Search for the cell housing the specified text and yield its (X, Y) center coordinate. 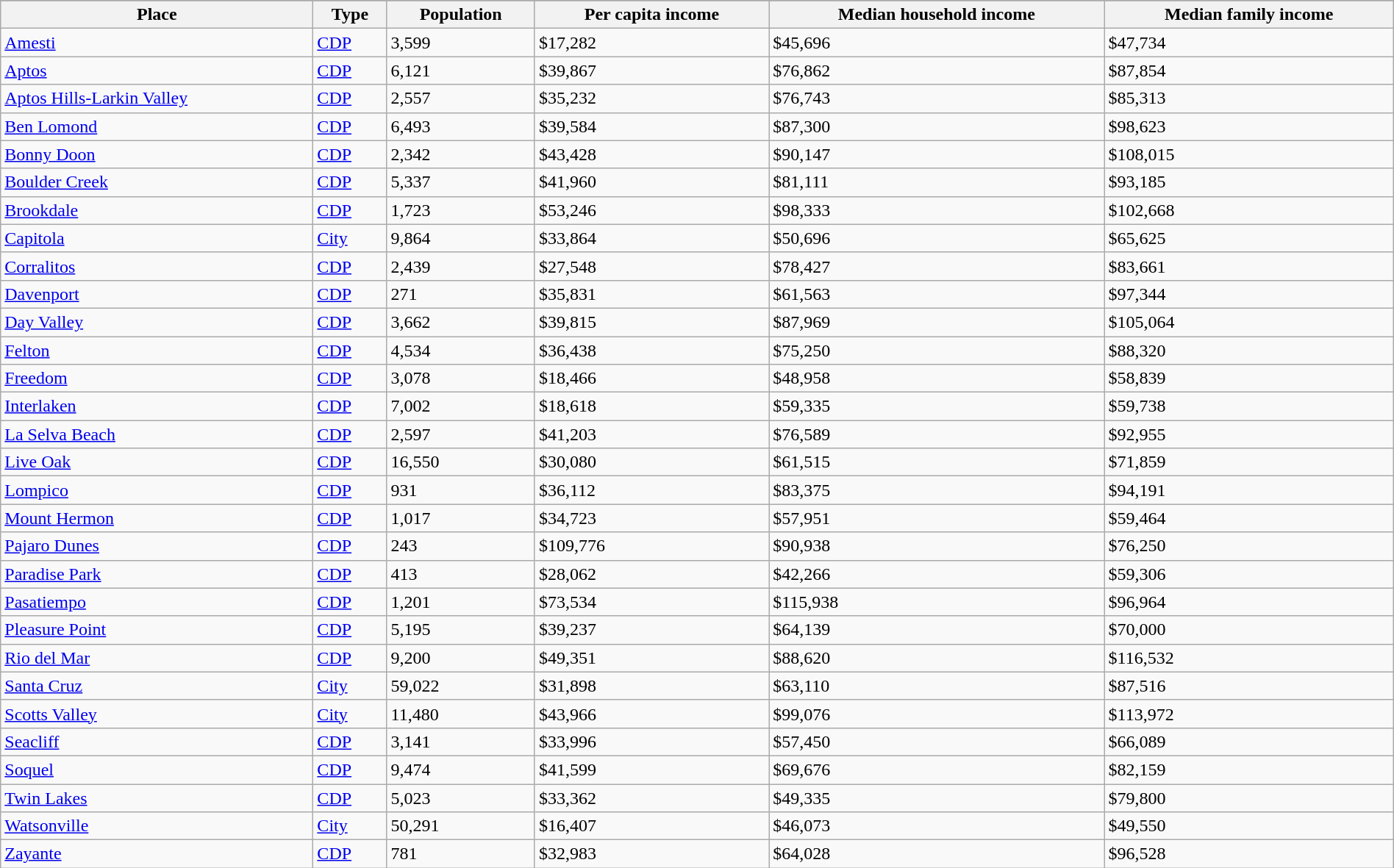
$76,589 (937, 434)
Interlaken (157, 406)
$18,466 (651, 379)
5,023 (460, 797)
$46,073 (937, 826)
$99,076 (937, 714)
$41,203 (651, 434)
$63,110 (937, 686)
3,599 (460, 43)
$32,983 (651, 854)
$33,864 (651, 238)
$90,938 (937, 546)
3,662 (460, 322)
$87,300 (937, 126)
Boulder Creek (157, 182)
$50,696 (937, 238)
$34,723 (651, 518)
$41,960 (651, 182)
2,342 (460, 154)
9,474 (460, 770)
Lompico (157, 490)
Brookdale (157, 210)
$113,972 (1248, 714)
$39,815 (651, 322)
5,337 (460, 182)
$66,089 (1248, 742)
7,002 (460, 406)
$102,668 (1248, 210)
Soquel (157, 770)
781 (460, 854)
$30,080 (651, 462)
$78,427 (937, 266)
$16,407 (651, 826)
2,557 (460, 98)
$64,139 (937, 630)
$105,064 (1248, 322)
$97,344 (1248, 294)
Aptos (157, 71)
Pleasure Point (157, 630)
$59,464 (1248, 518)
Pasatiempo (157, 602)
$83,661 (1248, 266)
$85,313 (1248, 98)
243 (460, 546)
16,550 (460, 462)
Paradise Park (157, 574)
$59,306 (1248, 574)
50,291 (460, 826)
$61,563 (937, 294)
$65,625 (1248, 238)
$115,938 (937, 602)
$90,147 (937, 154)
$73,534 (651, 602)
$79,800 (1248, 797)
$41,599 (651, 770)
$43,966 (651, 714)
Mount Hermon (157, 518)
Live Oak (157, 462)
Zayante (157, 854)
$57,450 (937, 742)
$87,854 (1248, 71)
$17,282 (651, 43)
2,597 (460, 434)
$69,676 (937, 770)
1,201 (460, 602)
Davenport (157, 294)
9,200 (460, 658)
$87,516 (1248, 686)
Bonny Doon (157, 154)
$96,528 (1248, 854)
Place (157, 15)
$42,266 (937, 574)
$49,335 (937, 797)
$116,532 (1248, 658)
$88,320 (1248, 351)
Day Valley (157, 322)
$92,955 (1248, 434)
Per capita income (651, 15)
2,439 (460, 266)
4,534 (460, 351)
Twin Lakes (157, 797)
$59,738 (1248, 406)
$39,584 (651, 126)
$39,867 (651, 71)
$76,250 (1248, 546)
6,493 (460, 126)
$58,839 (1248, 379)
59,022 (460, 686)
Pajaro Dunes (157, 546)
$33,362 (651, 797)
$75,250 (937, 351)
931 (460, 490)
$87,969 (937, 322)
5,195 (460, 630)
$76,862 (937, 71)
$36,112 (651, 490)
Felton (157, 351)
$70,000 (1248, 630)
La Selva Beach (157, 434)
$53,246 (651, 210)
9,864 (460, 238)
Scotts Valley (157, 714)
Freedom (157, 379)
$98,333 (937, 210)
$71,859 (1248, 462)
$43,428 (651, 154)
1,017 (460, 518)
$35,232 (651, 98)
Santa Cruz (157, 686)
3,078 (460, 379)
$76,743 (937, 98)
Seacliff (157, 742)
Capitola (157, 238)
$83,375 (937, 490)
$57,951 (937, 518)
413 (460, 574)
$33,996 (651, 742)
$59,335 (937, 406)
$94,191 (1248, 490)
$45,696 (937, 43)
Type (350, 15)
Median family income (1248, 15)
$88,620 (937, 658)
$98,623 (1248, 126)
Amesti (157, 43)
$36,438 (651, 351)
$47,734 (1248, 43)
$49,351 (651, 658)
$81,111 (937, 182)
Corralitos (157, 266)
271 (460, 294)
$82,159 (1248, 770)
$64,028 (937, 854)
$28,062 (651, 574)
1,723 (460, 210)
Median household income (937, 15)
$27,548 (651, 266)
Ben Lomond (157, 126)
3,141 (460, 742)
Rio del Mar (157, 658)
$35,831 (651, 294)
$18,618 (651, 406)
$31,898 (651, 686)
$61,515 (937, 462)
$49,550 (1248, 826)
Population (460, 15)
Aptos Hills-Larkin Valley (157, 98)
$109,776 (651, 546)
$93,185 (1248, 182)
$39,237 (651, 630)
$108,015 (1248, 154)
11,480 (460, 714)
Watsonville (157, 826)
$96,964 (1248, 602)
6,121 (460, 71)
$48,958 (937, 379)
